Output the [x, y] coordinate of the center of the cell containing the given text.  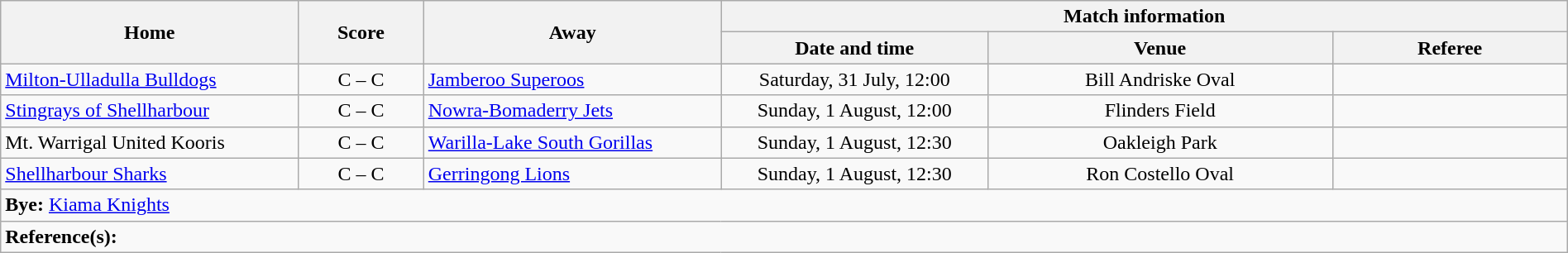
Stingrays of Shellharbour [150, 111]
Ron Costello Oval [1159, 174]
Sunday, 1 August, 12:00 [854, 111]
Warilla-Lake South Gorillas [572, 142]
Bill Andriske Oval [1159, 79]
Oakleigh Park [1159, 142]
Saturday, 31 July, 12:00 [854, 79]
Match information [1145, 17]
Shellharbour Sharks [150, 174]
Jamberoo Superoos [572, 79]
Nowra-Bomaderry Jets [572, 111]
Milton-Ulladulla Bulldogs [150, 79]
Reference(s): [784, 236]
Home [150, 32]
Referee [1450, 48]
Gerringong Lions [572, 174]
Venue [1159, 48]
Away [572, 32]
Flinders Field [1159, 111]
Bye: Kiama Knights [784, 205]
Mt. Warrigal United Kooris [150, 142]
Date and time [854, 48]
Score [361, 32]
